Detect which cell encompasses the target text, then output its (X, Y) center coordinate. 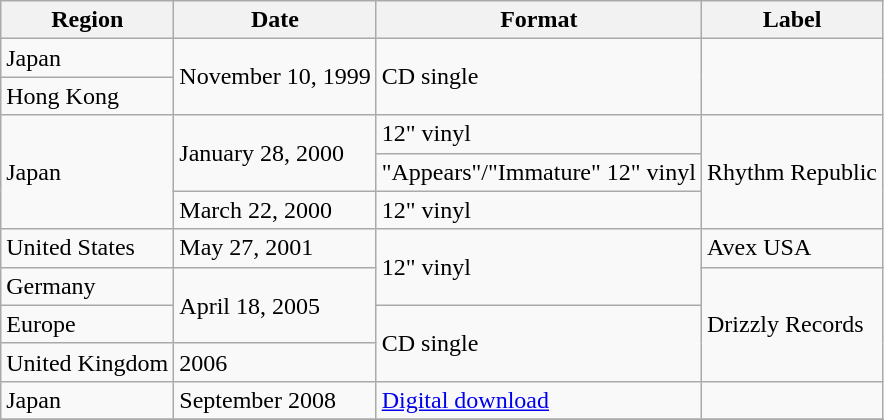
Drizzly Records (792, 324)
April 18, 2005 (275, 305)
United States (88, 248)
"Appears"/"Immature" 12" vinyl (538, 172)
2006 (275, 362)
May 27, 2001 (275, 248)
Germany (88, 286)
Rhythm Republic (792, 172)
Europe (88, 324)
Label (792, 20)
Hong Kong (88, 96)
January 28, 2000 (275, 153)
September 2008 (275, 400)
November 10, 1999 (275, 77)
March 22, 2000 (275, 210)
Avex USA (792, 248)
Date (275, 20)
Format (538, 20)
United Kingdom (88, 362)
Digital download (538, 400)
Region (88, 20)
